Detect which cell encompasses the target text, then output its [x, y] center coordinate. 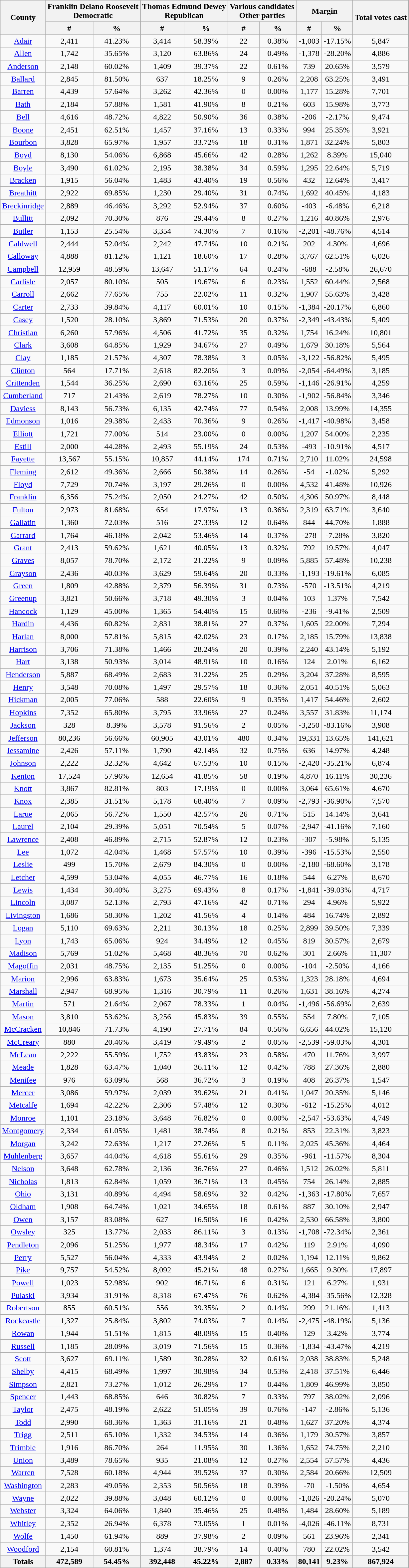
1,754 [309, 332]
13,838 [381, 637]
0.75% [278, 750]
1,153 [69, 231]
3,908 [381, 725]
46.99% [337, 1384]
Pike [23, 1270]
4,439 [69, 92]
Crittenden [23, 383]
4,259 [381, 383]
3,608 [69, 345]
10,846 [69, 1029]
1,179 [309, 1435]
57.64% [116, 92]
Owen [23, 1219]
Campbell [23, 269]
56.73% [116, 408]
56.39% [206, 586]
Thomas Edmund DeweyRepublican [184, 11]
49.36% [116, 472]
-961 [309, 1156]
57.81% [116, 637]
26.29% [206, 1384]
2,885 [381, 1181]
25.35% [337, 130]
Laurel [23, 827]
54.00% [337, 434]
-68.60% [337, 865]
Barren [23, 92]
1,413 [381, 1308]
22.60% [206, 700]
5,922 [381, 903]
-1,708 [309, 1232]
24,598 [381, 459]
3,458 [381, 421]
-1,417 [309, 421]
2,042 [162, 535]
2,426 [69, 750]
588 [162, 700]
4,618 [162, 1156]
2,242 [162, 244]
-206 [309, 117]
51.51% [116, 1333]
1,332 [162, 1435]
1,040 [162, 1067]
514 [162, 434]
3,086 [69, 1093]
Bullitt [23, 218]
3,823 [381, 1131]
2,057 [69, 282]
26.37% [337, 1080]
45.22% [206, 1561]
37.28% [337, 674]
2,352 [69, 1523]
2,038 [309, 1359]
45.83% [206, 1017]
Woodford [23, 1549]
-2,349 [309, 320]
3,657 [69, 1156]
31.22% [206, 674]
2,990 [69, 1422]
11,174 [381, 712]
-3,250 [309, 725]
4,374 [381, 1422]
-2,054 [309, 371]
-4,384 [309, 1295]
5,885 [309, 560]
44.02% [337, 1029]
12,509 [381, 1473]
2,821 [69, 1384]
34.53% [206, 1435]
6,218 [381, 206]
4,670 [381, 789]
2,710 [309, 459]
29.44% [206, 218]
-1,193 [309, 573]
Lawrence [23, 839]
2,715 [162, 839]
-41.16% [337, 827]
2,341 [381, 1536]
16.50% [206, 1219]
78.38% [206, 358]
8,595 [381, 674]
1,047 [309, 1093]
2,240 [309, 649]
47.16% [206, 903]
-59.03% [337, 1042]
Gallatin [23, 522]
Casey [23, 320]
3,774 [381, 1333]
6,026 [381, 256]
470 [309, 1055]
Montgomery [23, 1131]
Grayson [23, 573]
544 [309, 877]
44.14% [206, 459]
1,977 [162, 1245]
Owsley [23, 1232]
38.81% [206, 624]
1,520 [69, 320]
70.30% [116, 218]
58.69% [206, 1194]
2,568 [381, 282]
2,889 [69, 206]
31.91% [116, 1295]
2,235 [381, 434]
0.55% [278, 1017]
Boyd [23, 155]
Graves [23, 560]
Perry [23, 1257]
603 [309, 104]
65.10% [116, 1435]
408 [309, 1080]
86.70% [116, 1447]
202 [309, 244]
47.74% [206, 244]
780 [309, 1549]
-53.63% [337, 1118]
48.36% [206, 953]
1,957 [162, 142]
52.98% [116, 1283]
46.89% [116, 839]
717 [69, 396]
1,621 [162, 548]
294 [309, 903]
1,016 [69, 421]
0.73% [278, 586]
Jackson [23, 725]
Fayette [23, 459]
46.18% [116, 535]
1,363 [162, 1422]
68.36% [116, 1422]
Bracken [23, 180]
819 [309, 940]
4.30% [337, 244]
Cumberland [23, 396]
10,801 [381, 332]
13,647 [162, 269]
39.88% [116, 1498]
Ohio [23, 1194]
119 [309, 1245]
76 [244, 1295]
9,862 [381, 1257]
4,055 [162, 877]
81.12% [116, 256]
15,120 [381, 1029]
0.54% [278, 408]
30.18% [337, 345]
77.00% [116, 434]
2,418 [309, 1371]
16.74% [337, 915]
1,944 [69, 1333]
63.86% [206, 54]
53.04% [116, 877]
-2,201 [309, 231]
Nicholas [23, 1181]
46.46% [116, 206]
1,915 [69, 180]
2.66% [337, 953]
6,162 [381, 662]
39.84% [116, 307]
Hardin [23, 624]
41.23% [116, 41]
2,475 [69, 1410]
4.96% [337, 903]
21.08% [206, 1460]
-2,547 [309, 1118]
-17.80% [337, 1194]
74.30% [206, 231]
18.25% [206, 79]
3,048 [162, 1498]
5,847 [381, 41]
0.44% [278, 1384]
21.64% [116, 1004]
63.47% [116, 1067]
4,494 [162, 1194]
29.39% [116, 827]
1,202 [162, 915]
1,072 [69, 852]
48.72% [116, 117]
9.30% [337, 1270]
Henry [23, 687]
2,008 [309, 408]
Elliott [23, 434]
7,294 [381, 624]
2,033 [162, 1232]
63.25% [337, 79]
30.82% [206, 1397]
55.61% [206, 1156]
-493 [309, 446]
1,450 [69, 1536]
20.35% [337, 1093]
-19.61% [337, 573]
0.29% [278, 674]
1,550 [162, 814]
40.89% [116, 1194]
654 [162, 510]
2,493 [162, 446]
50.66% [116, 599]
27.33% [206, 522]
58 [244, 776]
Nelson [23, 1169]
2,208 [309, 79]
Pendleton [23, 1245]
2,050 [162, 497]
County [23, 17]
65.80% [116, 712]
3,346 [381, 396]
-5.98% [337, 839]
-570 [309, 586]
2,554 [309, 1460]
2,413 [69, 548]
Jessamine [23, 750]
14.97% [337, 750]
2,135 [162, 966]
-2.50% [337, 966]
36.25% [116, 383]
38.38% [206, 167]
1,752 [162, 1055]
39.37% [206, 66]
-70 [309, 1485]
1,931 [381, 1283]
Livingston [23, 915]
2,361 [381, 1232]
Clay [23, 358]
3,292 [162, 206]
1,323 [309, 978]
91.56% [206, 725]
61.94% [116, 1536]
3,157 [69, 1219]
Hickman [23, 700]
Powell [23, 1283]
80,236 [69, 738]
739 [309, 66]
-612 [309, 1105]
887 [309, 1207]
4,717 [381, 890]
28.18% [337, 978]
880 [69, 1042]
1,686 [69, 915]
3,997 [381, 1055]
2,154 [69, 1549]
71.38% [116, 649]
-2,475 [309, 1321]
77 [244, 408]
-83.16% [337, 725]
2,051 [309, 687]
3,934 [69, 1295]
1,177 [309, 92]
4,415 [69, 1371]
Rowan [23, 1333]
-7.28% [337, 535]
51.17% [206, 269]
1,466 [162, 649]
4,248 [381, 750]
41.48% [337, 484]
Fulton [23, 510]
34.67% [206, 345]
2,408 [69, 839]
3,810 [69, 1017]
5,070 [381, 1498]
-104 [309, 966]
Harrison [23, 649]
Warren [23, 1473]
3,850 [381, 1384]
1,871 [309, 142]
636 [309, 750]
49.30% [206, 599]
32.24% [337, 142]
Clark [23, 345]
Christian [23, 332]
0.58% [278, 1055]
3,178 [381, 865]
24.27% [206, 497]
1,327 [69, 1321]
70 [244, 953]
2,584 [309, 1473]
57.88% [116, 104]
46.71% [206, 1283]
4,654 [381, 1485]
70.54% [206, 827]
1,217 [162, 1143]
Martin [23, 1004]
41.85% [206, 776]
63.83% [116, 978]
505 [162, 282]
1,888 [381, 522]
64 [244, 269]
29.40% [206, 193]
39.62% [206, 1093]
81.50% [116, 79]
0.18% [278, 877]
45.36% [337, 1143]
13.99% [337, 408]
38.16% [337, 991]
Menifee [23, 1080]
53.62% [116, 1017]
1,417 [309, 700]
11,307 [381, 953]
48.59% [116, 269]
4,307 [162, 358]
328 [69, 725]
5,192 [381, 649]
Carlisle [23, 282]
3,629 [162, 573]
Hopkins [23, 712]
44.04% [116, 1156]
18.60% [206, 256]
43.94% [206, 1257]
480 [244, 738]
1,840 [162, 1511]
1,409 [162, 66]
34.65% [206, 1207]
-2,793 [309, 801]
Breathitt [23, 193]
3,242 [69, 1143]
1,374 [162, 1549]
-56.84% [337, 396]
1,481 [162, 1131]
28.10% [116, 320]
3,354 [162, 231]
1,365 [162, 611]
2,451 [69, 130]
42.22% [116, 1105]
103 [309, 599]
15.98% [337, 104]
38.74% [206, 1131]
3,800 [381, 1219]
Green [23, 586]
1,997 [162, 1371]
48.75% [116, 966]
-54 [309, 472]
1,468 [162, 852]
902 [162, 1283]
-2,539 [309, 1042]
-1,146 [309, 383]
876 [162, 218]
Garrard [23, 535]
80,141 [309, 1561]
637 [162, 79]
-43.43% [337, 320]
3,262 [162, 92]
42.74% [206, 408]
3,641 [381, 814]
10,238 [381, 560]
627 [162, 1219]
Butler [23, 231]
2,148 [69, 66]
1,544 [69, 383]
3,718 [162, 599]
1,483 [162, 180]
2,185 [309, 637]
82.81% [116, 789]
30.98% [206, 1371]
23.18% [116, 1118]
77.06% [116, 700]
48.09% [206, 1333]
1,907 [309, 294]
2,509 [381, 611]
65.61% [337, 789]
2,973 [69, 510]
-396 [309, 852]
2,683 [162, 674]
2,385 [69, 801]
45.21% [206, 1270]
1,631 [309, 991]
1,589 [162, 1359]
-1,378 [309, 54]
0.64% [278, 522]
4,301 [381, 1042]
5,135 [381, 839]
-6.48% [337, 206]
0.02% [278, 1257]
36.72% [206, 1080]
Todd [23, 1422]
69.11% [116, 1359]
1,828 [69, 1067]
45.00% [116, 611]
52.87% [206, 839]
23.00% [206, 434]
35.64% [206, 978]
1,929 [162, 345]
10,857 [162, 459]
3,557 [309, 712]
52.13% [116, 903]
59.64% [206, 573]
Carroll [23, 294]
Robertson [23, 1308]
30.40% [116, 890]
-46.11% [337, 1523]
2,922 [69, 193]
8,318 [162, 1295]
69.63% [116, 928]
-688 [309, 269]
4,822 [162, 117]
646 [162, 1397]
7,105 [381, 1017]
0.01% [278, 1523]
-2.17% [337, 117]
59.62% [116, 548]
4,642 [162, 763]
-403 [309, 206]
2,433 [162, 421]
14,355 [381, 408]
-307 [309, 839]
81.68% [116, 510]
2,619 [162, 396]
44.70% [337, 522]
Bath [23, 104]
4,599 [69, 877]
1,764 [69, 535]
Metcalfe [23, 1105]
-1.02% [337, 472]
58.39% [206, 41]
21.43% [116, 396]
Totals [23, 1561]
-1,841 [309, 890]
McLean [23, 1055]
52.04% [116, 244]
74.03% [206, 1321]
Johnson [23, 763]
26.94% [116, 1523]
65.97% [116, 142]
40.51% [337, 687]
55.19% [206, 446]
Boone [23, 130]
Breckinridge [23, 206]
48.91% [206, 662]
15.28% [337, 92]
9.23% [337, 1561]
1,021 [162, 1207]
3,131 [69, 1194]
2,831 [162, 624]
31.83% [337, 712]
5,769 [69, 953]
11.02% [337, 459]
80.10% [116, 282]
4,012 [381, 1105]
55.63% [337, 294]
7,570 [381, 801]
28.24% [206, 649]
16.11% [337, 776]
-13.51% [337, 586]
1,652 [309, 1447]
Various candidatesOther parties [262, 11]
31.51% [116, 801]
4,190 [162, 1029]
1,207 [309, 434]
48.34% [206, 1245]
26,670 [381, 269]
19.57% [337, 548]
3,019 [162, 1346]
86.11% [206, 1232]
1,679 [309, 345]
1,012 [162, 1384]
2,444 [69, 244]
-4,026 [309, 1523]
Bell [23, 117]
Taylor [23, 1410]
174 [244, 459]
40.86% [337, 218]
12,959 [69, 269]
867,924 [381, 1561]
2,618 [162, 371]
9,757 [69, 1270]
Marion [23, 978]
5,292 [381, 472]
5,887 [69, 674]
Allen [23, 54]
556 [162, 1308]
54.46% [337, 700]
2,195 [162, 167]
13.77% [116, 1232]
78.70% [116, 560]
-43.47% [337, 1346]
2,733 [69, 307]
301 [309, 953]
43.40% [206, 180]
561 [309, 1536]
4,514 [381, 231]
Hart [23, 662]
54.45% [116, 1561]
4,886 [381, 54]
74.75% [337, 1447]
4,696 [381, 244]
40.03% [116, 573]
15.70% [116, 865]
516 [162, 522]
Letcher [23, 877]
Margin [324, 11]
78.65% [116, 1460]
38.02% [337, 1397]
-56.82% [337, 358]
36.11% [206, 1067]
40.05% [206, 548]
38.79% [206, 1549]
3,828 [69, 142]
2,172 [162, 560]
56.66% [116, 738]
568 [162, 1080]
3,767 [309, 256]
6,446 [381, 1371]
42.04% [116, 852]
73.27% [116, 1384]
1,101 [69, 1118]
67.53% [206, 763]
6,378 [162, 1523]
3,773 [381, 104]
37.20% [337, 1422]
67.47% [206, 1295]
2,379 [162, 586]
40.45% [337, 193]
8,670 [381, 877]
7,729 [69, 484]
Meade [23, 1067]
3,802 [162, 1321]
2.01% [337, 662]
22.64% [337, 167]
43.14% [337, 649]
472,589 [69, 1561]
141,621 [381, 738]
38.83% [337, 1359]
30,236 [381, 776]
3,138 [69, 662]
4,117 [162, 307]
50.90% [206, 117]
1,694 [69, 1105]
21.57% [116, 358]
35.65% [116, 54]
-10.91% [337, 446]
-20.17% [337, 307]
2,793 [162, 903]
5,495 [381, 358]
52.94% [206, 206]
22.00% [337, 624]
2,845 [69, 79]
69.85% [116, 193]
Boyle [23, 167]
73.05% [206, 1523]
3.42% [337, 1333]
60.82% [116, 624]
4,047 [381, 548]
30.10% [337, 1207]
McCreary [23, 1042]
19,331 [309, 738]
2.91% [337, 1245]
36.71% [206, 1181]
2,000 [69, 446]
Leslie [23, 865]
Anderson [23, 66]
-1,003 [309, 41]
21.22% [206, 560]
3,867 [69, 789]
Fleming [23, 472]
2,092 [69, 218]
62.78% [116, 1169]
6,085 [381, 573]
3,256 [162, 1017]
17,524 [69, 776]
Lee [23, 852]
2,612 [69, 472]
20.66% [337, 1473]
5,178 [162, 801]
2,666 [162, 472]
3,087 [69, 903]
60.44% [337, 282]
-2,947 [309, 827]
2,031 [69, 966]
571 [69, 1004]
1,360 [69, 522]
25.54% [116, 231]
60.12% [206, 1498]
26 [244, 814]
Floyd [23, 484]
Henderson [23, 674]
12,328 [381, 1295]
Marshall [23, 991]
8,731 [381, 1523]
2,065 [69, 814]
Lincoln [23, 903]
Bourbon [23, 142]
17.71% [116, 371]
12.11% [337, 1257]
3,419 [162, 1042]
72.03% [116, 522]
20.65% [337, 66]
6,356 [69, 497]
12.64% [337, 180]
1,295 [309, 167]
792 [309, 548]
4,274 [381, 991]
63.09% [116, 1080]
Trimble [23, 1447]
13,567 [69, 459]
3,706 [69, 649]
1,547 [381, 1080]
7,657 [381, 1194]
79.49% [206, 1042]
797 [309, 1397]
3,120 [162, 54]
Pulaski [23, 1295]
5,110 [69, 928]
60.18% [116, 1473]
2,511 [69, 1435]
64.74% [116, 1207]
5,146 [381, 1093]
Mercer [23, 1093]
51.02% [116, 953]
554 [309, 1017]
27.36% [337, 1067]
50.93% [116, 662]
2,996 [69, 978]
-9.41% [337, 611]
1,457 [162, 130]
3,414 [162, 41]
Wayne [23, 1498]
1,665 [309, 1270]
-15.25% [337, 1105]
84.30% [206, 865]
4,090 [381, 1245]
2,602 [381, 700]
3,064 [309, 789]
1,121 [162, 256]
5,051 [162, 827]
5,811 [381, 1169]
8,000 [69, 637]
15,040 [381, 155]
49.05% [116, 1485]
48 [244, 1270]
68.85% [116, 1397]
71.53% [206, 320]
3,869 [162, 320]
-39.03% [337, 890]
299 [309, 1308]
50.38% [206, 472]
3,428 [381, 294]
2,210 [381, 1447]
855 [69, 1308]
5,527 [69, 1257]
1,194 [309, 1257]
Russell [23, 1346]
Shelby [23, 1371]
7,160 [381, 827]
2,550 [381, 852]
77.65% [116, 294]
4,183 [381, 193]
-2.86% [337, 1410]
-1,384 [309, 307]
42.14% [206, 750]
43.01% [206, 738]
0.41% [278, 1093]
2,530 [309, 1219]
1,552 [309, 282]
71.56% [206, 1346]
Mason [23, 1017]
4,333 [162, 1257]
325 [69, 1232]
65.06% [116, 940]
Greenup [23, 599]
32.32% [116, 763]
26.02% [337, 1169]
20.46% [116, 1042]
-1,496 [309, 1004]
3,821 [69, 599]
Logan [23, 928]
6,874 [381, 763]
0.50% [278, 497]
71.73% [116, 1029]
4 [244, 915]
2,211 [162, 928]
2,067 [162, 1004]
0.25% [278, 928]
39.35% [206, 1308]
30.79% [206, 991]
Carter [23, 307]
935 [162, 1460]
7.80% [337, 1017]
Estill [23, 446]
1,497 [162, 687]
Adair [23, 41]
66.58% [337, 1219]
Clinton [23, 371]
Ballard [23, 79]
78.27% [206, 396]
432 [309, 180]
29.26% [206, 484]
Simpson [23, 1384]
8,304 [381, 1156]
70.74% [116, 484]
924 [162, 940]
Washington [23, 1485]
Franklin Delano RooseveltDemocratic [93, 11]
6,260 [69, 332]
2,622 [162, 1410]
-2.58% [337, 269]
5,409 [381, 320]
36.76% [206, 1169]
-28.20% [337, 54]
4,506 [162, 332]
-72.34% [337, 1232]
0.74% [278, 193]
60,905 [162, 738]
1,721 [69, 434]
30.13% [206, 928]
5,803 [381, 142]
2,353 [162, 1485]
-35.21% [337, 763]
-1,902 [309, 396]
56.72% [116, 814]
-3,122 [309, 358]
42.57% [206, 814]
2,690 [162, 383]
69.43% [206, 890]
5,815 [162, 637]
889 [162, 1536]
-2,180 [309, 865]
Spencer [23, 1397]
6,135 [162, 408]
23.96% [337, 1536]
2,411 [69, 41]
57.11% [116, 750]
Lyon [23, 940]
55.59% [116, 1055]
129 [309, 1333]
0.13% [278, 1232]
44.28% [116, 446]
26.14% [337, 1181]
48.19% [116, 1410]
62.84% [116, 1181]
2,899 [309, 928]
0.76% [278, 1410]
75.24% [116, 497]
1,742 [69, 54]
4,532 [309, 484]
1,059 [162, 1181]
Scott [23, 1359]
994 [309, 130]
1,692 [309, 193]
33.72% [206, 142]
121 [309, 1283]
37.51% [337, 1371]
8,130 [69, 155]
1,484 [309, 1511]
43.83% [206, 1055]
2,976 [381, 218]
2,892 [381, 915]
58.30% [116, 915]
2,639 [381, 1004]
3,857 [381, 1435]
1,790 [162, 750]
-26.91% [337, 383]
5,063 [381, 687]
82.20% [206, 371]
1,316 [162, 991]
4,616 [69, 117]
-1,363 [309, 1194]
5,719 [381, 167]
7,352 [69, 712]
8,448 [381, 497]
35.46% [206, 1511]
72.63% [116, 1143]
4,749 [381, 1118]
61.02% [116, 167]
51.05% [206, 1410]
29.38% [116, 421]
70.36% [206, 421]
28.60% [337, 1511]
3,204 [309, 674]
84 [244, 1029]
3,627 [69, 1359]
2,319 [309, 510]
Calloway [23, 256]
13.65% [337, 738]
4,306 [309, 497]
Hancock [23, 611]
5,189 [381, 1511]
60.81% [116, 1549]
68.40% [206, 801]
Oldham [23, 1207]
976 [69, 1080]
2,283 [69, 1485]
-1.50% [337, 1485]
1,230 [162, 193]
-48.19% [337, 1321]
Jefferson [23, 738]
30.28% [206, 1359]
60.51% [116, 1308]
4,888 [69, 256]
-1,026 [309, 1498]
Franklin [23, 497]
Union [23, 1460]
Larue [23, 814]
2,880 [381, 1067]
564 [69, 371]
29.57% [206, 687]
1.37% [337, 599]
1,512 [309, 1169]
7,701 [381, 92]
-2,420 [309, 763]
4,517 [381, 446]
11.76% [337, 1055]
1,916 [69, 1447]
-64.49% [337, 371]
64.85% [116, 345]
Total votes cast [381, 17]
Lewis [23, 890]
45.66% [206, 155]
4,166 [381, 966]
-35.56% [337, 1295]
6,868 [162, 155]
36 [244, 117]
Kenton [23, 776]
2,025 [309, 1143]
83.08% [116, 1219]
1,434 [69, 890]
15.79% [337, 637]
41.90% [206, 104]
2,104 [69, 827]
Harlan [23, 637]
844 [309, 522]
755 [162, 294]
3,921 [381, 130]
54.52% [116, 1270]
1,581 [162, 104]
1,443 [69, 1397]
6,656 [309, 1029]
Muhlenberg [23, 1156]
42.88% [116, 586]
2,136 [162, 1169]
1,815 [162, 1333]
5,248 [381, 1359]
2,662 [69, 294]
46.77% [206, 877]
803 [162, 789]
22.31% [337, 1131]
61.05% [116, 1131]
Wolfe [23, 1536]
2,334 [69, 1131]
54.40% [206, 611]
27.26% [206, 1143]
64.06% [116, 1511]
Knott [23, 789]
10,926 [381, 484]
50.97% [337, 497]
41.56% [206, 915]
-48.76% [337, 231]
12,654 [162, 776]
1,813 [69, 1181]
3,197 [162, 484]
3,820 [381, 535]
Webster [23, 1511]
70.08% [116, 687]
29 [244, 1156]
Knox [23, 801]
8,092 [162, 1270]
Trigg [23, 1435]
41.72% [206, 332]
68.95% [116, 991]
3,417 [381, 180]
Madison [23, 953]
3,542 [381, 1549]
3,491 [381, 79]
17.19% [206, 789]
1,605 [309, 624]
1,023 [69, 1283]
21.16% [337, 1308]
3,489 [69, 1460]
42.36% [206, 92]
392,448 [162, 1561]
2,184 [69, 104]
3,490 [69, 167]
30 [244, 1447]
37.16% [206, 130]
2,005 [69, 700]
3,185 [381, 371]
-278 [309, 535]
4,870 [309, 776]
-11.57% [337, 1156]
1,627 [309, 1422]
3,640 [381, 510]
3,275 [162, 890]
Morgan [23, 1143]
2,306 [162, 1105]
3,014 [162, 662]
-17.15% [337, 41]
5,564 [381, 345]
-1,834 [309, 1346]
59.97% [116, 1093]
754 [309, 1181]
60.01% [206, 307]
1,216 [309, 218]
2,022 [69, 1498]
-147 [309, 1410]
4,464 [381, 1143]
1,908 [69, 1207]
78.33% [206, 1004]
3,579 [381, 66]
8,057 [69, 560]
Whitley [23, 1523]
Monroe [23, 1118]
7,542 [381, 599]
16.24% [337, 332]
1.36% [278, 1447]
63.71% [337, 510]
Grant [23, 548]
6,860 [381, 307]
264 [162, 1447]
28.09% [116, 1346]
853 [309, 1131]
1,129 [69, 611]
3,548 [69, 687]
-36.90% [337, 801]
42.02% [206, 637]
3,795 [162, 712]
14.14% [337, 814]
9,474 [381, 117]
7,528 [69, 1473]
63.16% [206, 383]
33.96% [206, 712]
2,436 [69, 573]
4,944 [162, 1473]
1,743 [69, 940]
25.84% [116, 1321]
55.15% [116, 459]
Magoffin [23, 966]
53.46% [206, 535]
17,897 [381, 1270]
-15.53% [337, 852]
Caldwell [23, 244]
60.02% [116, 66]
8,143 [69, 408]
484 [309, 915]
76.82% [206, 1118]
27.71% [206, 1029]
5,468 [162, 953]
11.95% [206, 1447]
54.06% [116, 155]
-236 [309, 611]
0.07% [278, 827]
0.46% [278, 1169]
McCracken [23, 1029]
34.49% [206, 940]
19.67% [206, 282]
19 [244, 180]
-20.24% [337, 1498]
4,694 [381, 978]
0.34% [278, 738]
1,673 [162, 978]
Daviess [23, 408]
1,262 [309, 155]
39.50% [337, 928]
2,887 [244, 1561]
Rockcastle [23, 1321]
39.52% [206, 1473]
499 [69, 865]
7,339 [381, 928]
35 [244, 332]
0.11% [278, 1143]
-40.98% [337, 421]
31.16% [206, 1422]
2,039 [162, 1093]
3,578 [162, 725]
37.98% [206, 1536]
124 [309, 662]
17.97% [206, 510]
515 [309, 814]
3,324 [69, 1511]
Edmonson [23, 421]
788 [309, 1067]
50.56% [206, 1485]
-56.69% [337, 1004]
